Output the (x, y) coordinate of the center of the cell containing the given text.  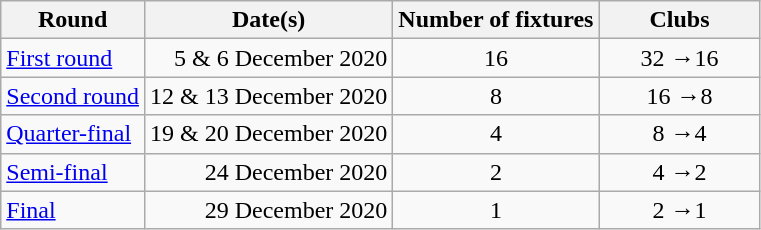
Quarter-final (73, 134)
16 (496, 58)
16 →8 (680, 96)
19 & 20 December 2020 (268, 134)
Clubs (680, 20)
2 →1 (680, 210)
24 December 2020 (268, 172)
Semi-final (73, 172)
First round (73, 58)
12 & 13 December 2020 (268, 96)
Date(s) (268, 20)
8 →4 (680, 134)
Round (73, 20)
5 & 6 December 2020 (268, 58)
2 (496, 172)
4 (496, 134)
29 December 2020 (268, 210)
Number of fixtures (496, 20)
Final (73, 210)
4 →2 (680, 172)
8 (496, 96)
1 (496, 210)
Second round (73, 96)
32 →16 (680, 58)
